Capture the cell that displays the provided text and extract its (x, y) central coordinate. 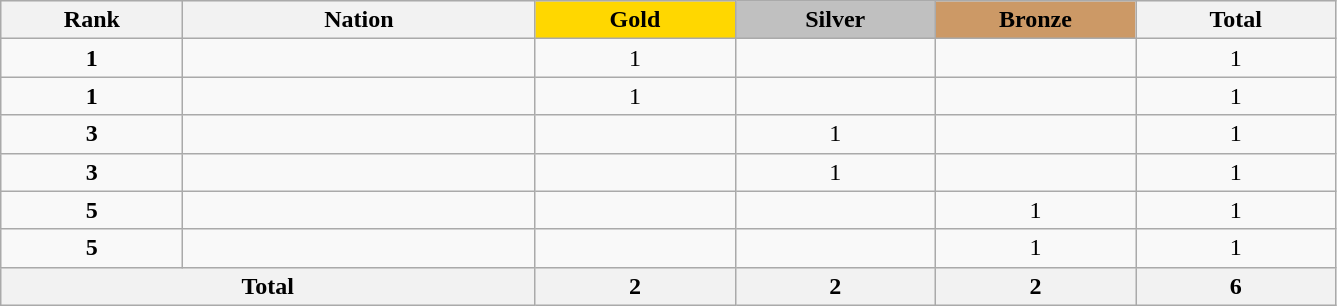
Nation (359, 20)
6 (1236, 286)
Silver (835, 20)
Rank (92, 20)
Bronze (1035, 20)
Gold (635, 20)
